Detect which cell encompasses the target text, then output its [X, Y] center coordinate. 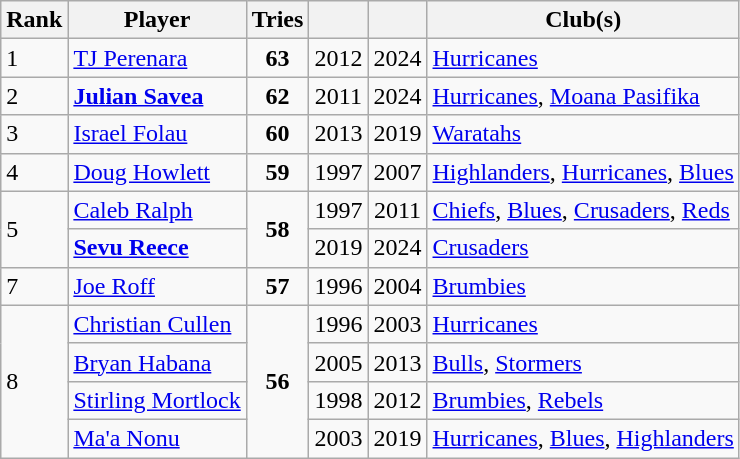
TJ Perenara [157, 58]
Joe Roff [157, 286]
Sevu Reece [157, 248]
8 [34, 381]
Player [157, 20]
2004 [398, 286]
Stirling Mortlock [157, 400]
Doug Howlett [157, 172]
62 [278, 96]
Israel Folau [157, 134]
Crusaders [583, 248]
Bulls, Stormers [583, 362]
Brumbies [583, 286]
Rank [34, 20]
4 [34, 172]
2005 [338, 362]
Christian Cullen [157, 324]
Ma'a Nonu [157, 438]
Tries [278, 20]
1998 [338, 400]
Chiefs, Blues, Crusaders, Reds [583, 210]
7 [34, 286]
2007 [398, 172]
3 [34, 134]
59 [278, 172]
56 [278, 381]
60 [278, 134]
Brumbies, Rebels [583, 400]
Club(s) [583, 20]
58 [278, 229]
Bryan Habana [157, 362]
Highlanders, Hurricanes, Blues [583, 172]
Hurricanes, Moana Pasifika [583, 96]
Julian Savea [157, 96]
2 [34, 96]
Hurricanes, Blues, Highlanders [583, 438]
1 [34, 58]
Caleb Ralph [157, 210]
5 [34, 229]
57 [278, 286]
Waratahs [583, 134]
63 [278, 58]
